Locate the cell with the specified text and output its (x, y) center coordinate. 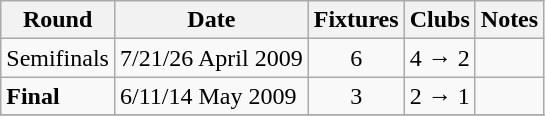
Final (58, 96)
6 (356, 58)
Clubs (440, 20)
7/21/26 April 2009 (211, 58)
Fixtures (356, 20)
Date (211, 20)
4 → 2 (440, 58)
Semifinals (58, 58)
3 (356, 96)
Round (58, 20)
6/11/14 May 2009 (211, 96)
2 → 1 (440, 96)
Notes (509, 20)
